Pinpoint the cell where the given text exists, returning its (X, Y) midpoint coordinate. 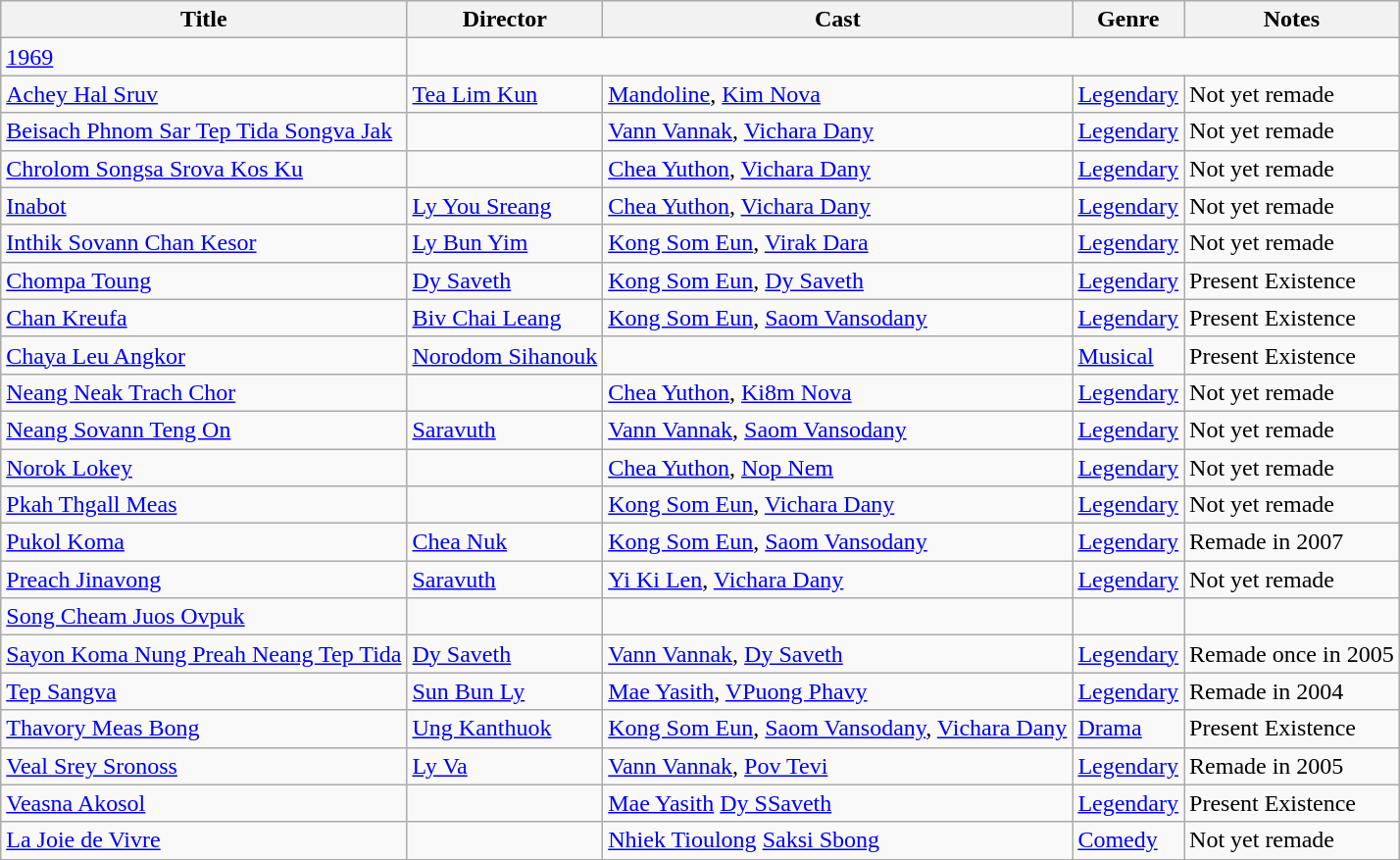
Drama (1128, 729)
Veal Srey Sronoss (204, 766)
Remade in 2007 (1292, 542)
Ly Va (505, 766)
Nhiek Tioulong Saksi Sbong (837, 840)
Remade once in 2005 (1292, 654)
Director (505, 20)
Comedy (1128, 840)
Chea Yuthon, Nop Nem (837, 468)
Norok Lokey (204, 468)
Vann Vannak, Vichara Dany (837, 131)
Vann Vannak, Saom Vansodany (837, 430)
Preach Jinavong (204, 580)
Chan Kreufa (204, 318)
Mandoline, Kim Nova (837, 94)
Chaya Leu Angkor (204, 355)
Kong Som Eun, Virak Dara (837, 243)
Pukol Koma (204, 542)
Remade in 2005 (1292, 766)
Pkah Thgall Meas (204, 505)
Ung Kanthuok (505, 729)
Sun Bun Ly (505, 691)
Title (204, 20)
Song Cheam Juos Ovpuk (204, 617)
Cast (837, 20)
Biv Chai Leang (505, 318)
Ly Bun Yim (505, 243)
Chea Yuthon, Ki8m Nova (837, 392)
Neang Neak Trach Chor (204, 392)
Vann Vannak, Dy Saveth (837, 654)
Yi Ki Len, Vichara Dany (837, 580)
Mae Yasith, VPuong Phavy (837, 691)
Notes (1292, 20)
Chrolom Songsa Srova Kos Ku (204, 169)
Thavory Meas Bong (204, 729)
Inthik Sovann Chan Kesor (204, 243)
Inabot (204, 206)
Chompa Toung (204, 280)
Sayon Koma Nung Preah Neang Tep Tida (204, 654)
Achey Hal Sruv (204, 94)
La Joie de Vivre (204, 840)
Musical (1128, 355)
Mae Yasith Dy SSaveth (837, 803)
Genre (1128, 20)
Kong Som Eun, Vichara Dany (837, 505)
Kong Som Eun, Saom Vansodany, Vichara Dany (837, 729)
Kong Som Eun, Dy Saveth (837, 280)
Vann Vannak, Pov Tevi (837, 766)
Ly You Sreang (505, 206)
Tep Sangva (204, 691)
Veasna Akosol (204, 803)
Chea Nuk (505, 542)
Remade in 2004 (1292, 691)
1969 (204, 57)
Neang Sovann Teng On (204, 430)
Beisach Phnom Sar Tep Tida Songva Jak (204, 131)
Norodom Sihanouk (505, 355)
Tea Lim Kun (505, 94)
